Identify which cell holds the provided text, then report its [X, Y] central coordinate. 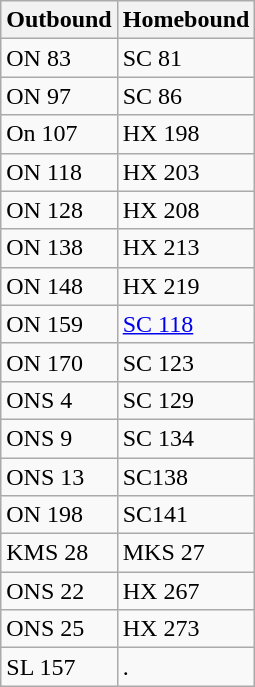
HX 273 [186, 629]
On 107 [59, 134]
ON 170 [59, 362]
SC 123 [186, 362]
SC 86 [186, 96]
KMS 28 [59, 553]
ON 118 [59, 172]
ON 148 [59, 286]
HX 219 [186, 286]
ON 83 [59, 58]
HX 213 [186, 248]
ON 97 [59, 96]
ONS 22 [59, 591]
SC138 [186, 477]
ON 138 [59, 248]
HX 208 [186, 210]
HX 267 [186, 591]
ONS 25 [59, 629]
ON 128 [59, 210]
SC 129 [186, 400]
MKS 27 [186, 553]
ONS 13 [59, 477]
SC141 [186, 515]
ONS 4 [59, 400]
HX 198 [186, 134]
. [186, 667]
Homebound [186, 20]
HX 203 [186, 172]
SC 134 [186, 438]
ON 159 [59, 324]
SL 157 [59, 667]
ONS 9 [59, 438]
SC 118 [186, 324]
ON 198 [59, 515]
SC 81 [186, 58]
Outbound [59, 20]
